Detect which cell encompasses the target text, then output its (x, y) center coordinate. 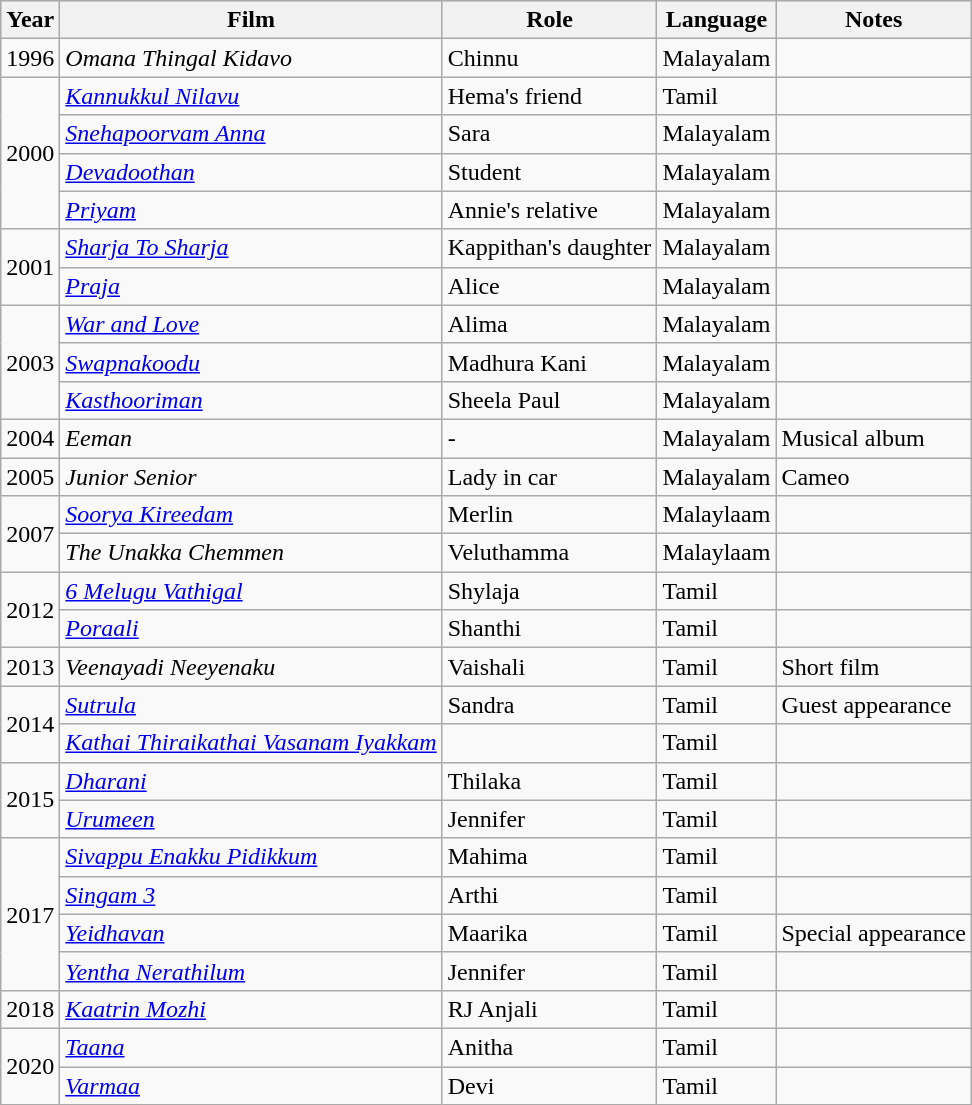
Cameo (874, 477)
2014 (30, 724)
Devi (550, 1085)
Snehapoorvam Anna (251, 134)
2003 (30, 362)
Guest appearance (874, 705)
Sheela Paul (550, 400)
Vaishali (550, 667)
Veenayadi Neeyenaku (251, 667)
2020 (30, 1066)
6 Melugu Vathigal (251, 591)
Alice (550, 286)
Chinnu (550, 58)
Kappithan's daughter (550, 248)
Sara (550, 134)
RJ Anjali (550, 1009)
Kaatrin Mozhi (251, 1009)
- (550, 438)
Taana (251, 1047)
Madhura Kani (550, 362)
The Unakka Chemmen (251, 553)
Sutrula (251, 705)
Yeidhavan (251, 933)
Maarika (550, 933)
Kasthooriman (251, 400)
Eeman (251, 438)
War and Love (251, 324)
Singam 3 (251, 895)
Kathai Thiraikathai Vasanam Iyakkam (251, 743)
Sivappu Enakku Pidikkum (251, 857)
Alima (550, 324)
Urumeen (251, 819)
Omana Thingal Kidavo (251, 58)
Musical album (874, 438)
Varmaa (251, 1085)
2001 (30, 267)
Student (550, 172)
Merlin (550, 515)
Short film (874, 667)
2017 (30, 914)
Role (550, 20)
2015 (30, 800)
Film (251, 20)
2013 (30, 667)
Dharani (251, 781)
Devadoothan (251, 172)
Yentha Nerathilum (251, 971)
2004 (30, 438)
2012 (30, 610)
Hema's friend (550, 96)
Soorya Kireedam (251, 515)
1996 (30, 58)
Kannukkul Nilavu (251, 96)
2000 (30, 153)
Notes (874, 20)
Poraali (251, 629)
Thilaka (550, 781)
Junior Senior (251, 477)
Priyam (251, 210)
Shylaja (550, 591)
Sharja To Sharja (251, 248)
Swapnakoodu (251, 362)
Year (30, 20)
2005 (30, 477)
Annie's relative (550, 210)
Praja (251, 286)
Special appearance (874, 933)
Anitha (550, 1047)
Sandra (550, 705)
2007 (30, 534)
2018 (30, 1009)
Lady in car (550, 477)
Veluthamma (550, 553)
Arthi (550, 895)
Mahima (550, 857)
Language (716, 20)
Shanthi (550, 629)
